Find where the given text appears and provide that cell's center as [X, Y] coordinate. 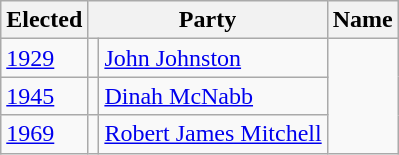
Dinah McNabb [213, 96]
1945 [44, 96]
Elected [44, 20]
Name [362, 20]
Party [208, 20]
1929 [44, 58]
1969 [44, 134]
Robert James Mitchell [213, 134]
John Johnston [213, 58]
